Determine the (x, y) coordinate at the center of the cell enclosing the given text.  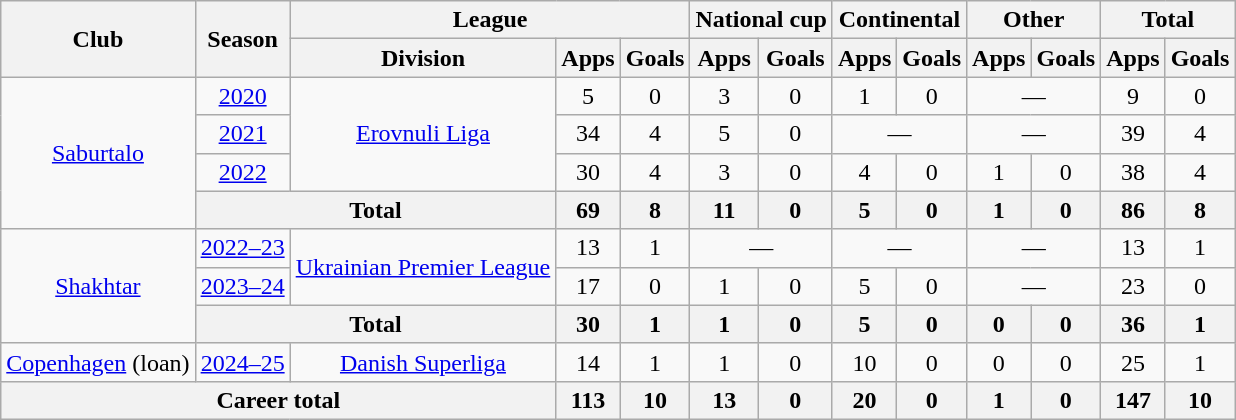
2022–23 (242, 248)
23 (1133, 286)
Danish Superliga (423, 362)
2021 (242, 134)
Copenhagen (loan) (98, 362)
Continental (899, 20)
25 (1133, 362)
Other (1034, 20)
69 (588, 210)
Division (423, 58)
2024–25 (242, 362)
113 (588, 400)
2022 (242, 172)
League (490, 20)
2023–24 (242, 286)
39 (1133, 134)
Erovnuli Liga (423, 134)
17 (588, 286)
14 (588, 362)
36 (1133, 324)
86 (1133, 210)
2020 (242, 96)
38 (1133, 172)
Ukrainian Premier League (423, 267)
National cup (761, 20)
11 (724, 210)
9 (1133, 96)
Club (98, 39)
34 (588, 134)
Saburtalo (98, 153)
147 (1133, 400)
Shakhtar (98, 286)
20 (864, 400)
Career total (278, 400)
Season (242, 39)
